Return (X, Y) of the center of cell containing provided text 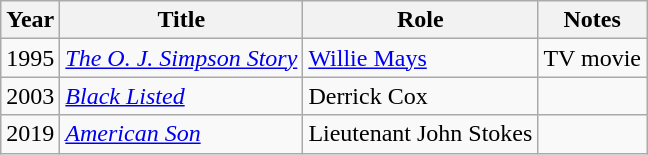
1995 (30, 58)
Year (30, 20)
Title (182, 20)
2019 (30, 134)
Role (420, 20)
Notes (592, 20)
Derrick Cox (420, 96)
Lieutenant John Stokes (420, 134)
American Son (182, 134)
Willie Mays (420, 58)
The O. J. Simpson Story (182, 58)
2003 (30, 96)
TV movie (592, 58)
Black Listed (182, 96)
